Detect which cell encompasses the target text, then output its (X, Y) center coordinate. 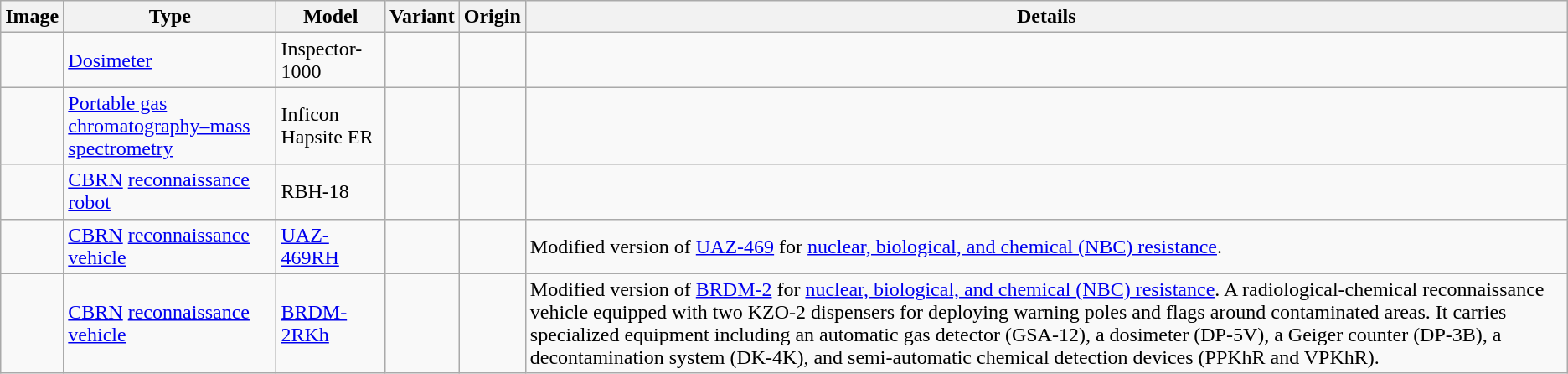
Inficon Hapsite ER (330, 126)
UAZ-469RH (330, 247)
Inspector-1000 (330, 60)
Origin (493, 17)
Modified version of UAZ-469 for nuclear, biological, and chemical (NBC) resistance. (1046, 247)
Details (1046, 17)
BRDM-2RKh (330, 324)
Portable gas chromatography–mass spectrometry (170, 126)
RBH-18 (330, 191)
Variant (422, 17)
Image (32, 17)
Type (170, 17)
Model (330, 17)
Dosimeter (170, 60)
CBRN reconnaissance robot (170, 191)
